Detect which cell encompasses the target text, then output its [X, Y] center coordinate. 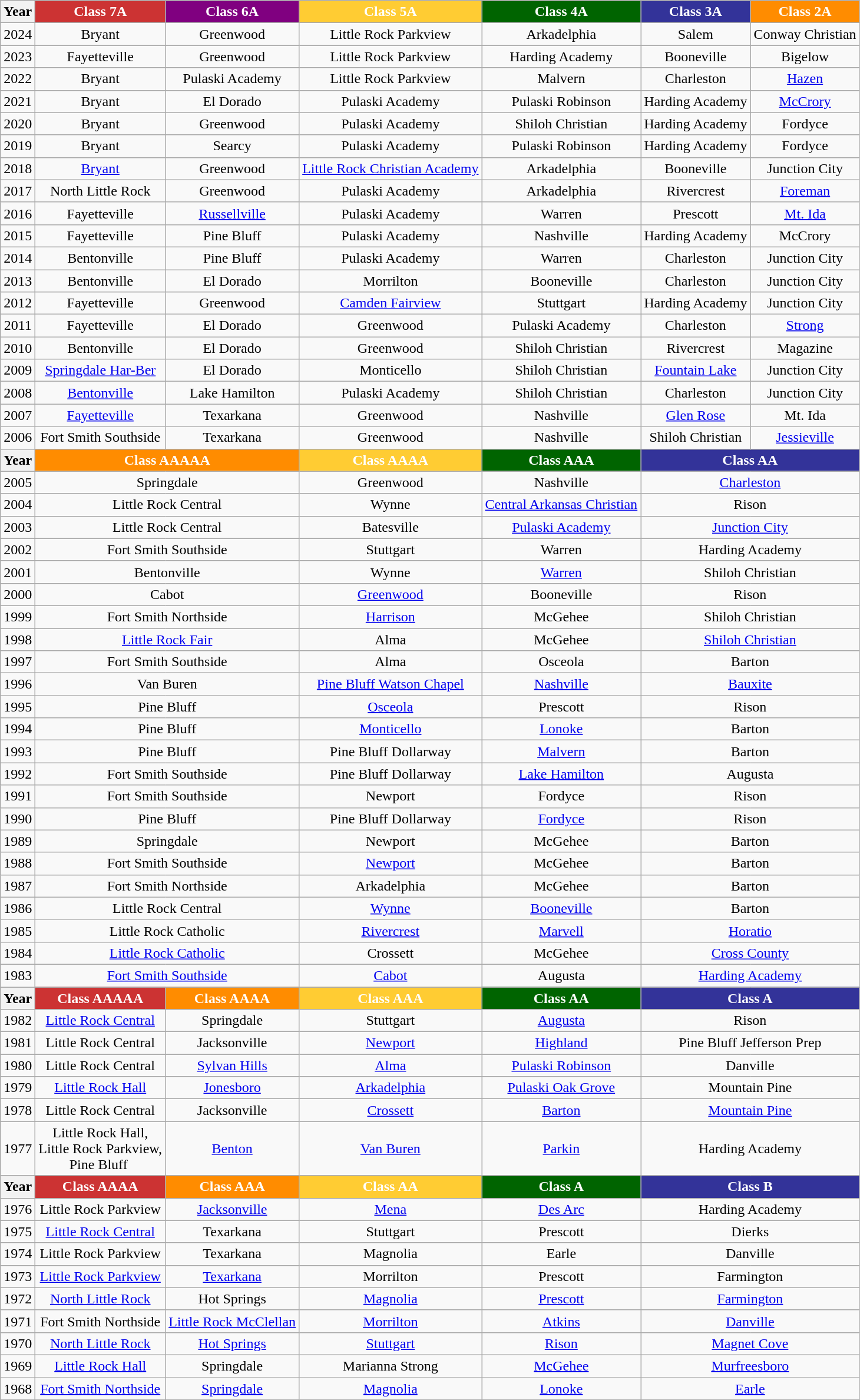
Central Arkansas Christian [561, 505]
Hazen [805, 79]
Pulaski Oak Grove [561, 1088]
2024 [18, 34]
Russellville [232, 213]
Little Rock Christian Academy [391, 168]
1988 [18, 863]
Sylvan Hills [232, 1065]
1973 [18, 1276]
1974 [18, 1254]
2018 [18, 168]
Harrison [391, 617]
2003 [18, 527]
Marianna Strong [391, 1366]
2010 [18, 348]
2006 [18, 438]
2021 [18, 101]
Jessieville [805, 438]
1985 [18, 931]
Mena [391, 1209]
Magnet Cove [750, 1343]
Class 4A [561, 12]
1998 [18, 639]
Salem [696, 34]
1990 [18, 819]
1999 [18, 617]
Dierks [750, 1232]
Foreman [805, 191]
Springdale Har-Ber [100, 370]
1979 [18, 1088]
Highland [561, 1043]
2017 [18, 191]
Jonesboro [232, 1088]
Atkins [561, 1321]
Benton [232, 1149]
1989 [18, 841]
2009 [18, 370]
Pine Bluff Watson Chapel [391, 684]
2015 [18, 236]
Class 3A [696, 12]
Murfreesboro [750, 1366]
Marvell [561, 931]
1972 [18, 1299]
1980 [18, 1065]
Parkin [561, 1149]
1991 [18, 796]
2000 [18, 594]
Pine Bluff Jefferson Prep [750, 1043]
Fountain Lake [696, 370]
Conway Christian [805, 34]
Bigelow [805, 57]
Strong [805, 326]
1992 [18, 774]
1994 [18, 729]
1971 [18, 1321]
Little Rock Fair [167, 639]
1993 [18, 752]
Little Rock Hall,Little Rock Parkview,Pine Bluff [100, 1149]
1975 [18, 1232]
2013 [18, 281]
Little Rock McClellan [232, 1321]
2022 [18, 79]
1968 [18, 1388]
1986 [18, 908]
2011 [18, 326]
1997 [18, 662]
1976 [18, 1209]
Class 6A [232, 12]
Horatio [750, 931]
1995 [18, 707]
2016 [18, 213]
2001 [18, 572]
Des Arc [561, 1209]
2023 [18, 57]
2004 [18, 505]
1984 [18, 953]
1970 [18, 1343]
1969 [18, 1366]
Class 2A [805, 12]
Searcy [232, 146]
1983 [18, 975]
Class 7A [100, 12]
2014 [18, 258]
Magazine [805, 348]
2002 [18, 550]
Bauxite [750, 684]
Batesville [391, 527]
Glen Rose [696, 415]
Class B [750, 1187]
1996 [18, 684]
Class 5A [391, 12]
2019 [18, 146]
2005 [18, 482]
1981 [18, 1043]
2007 [18, 415]
1982 [18, 1021]
2020 [18, 124]
2008 [18, 393]
Camden Fairview [391, 303]
2012 [18, 303]
Cross County [750, 953]
1978 [18, 1110]
1977 [18, 1149]
1987 [18, 886]
